Pinpoint the cell where the given text exists, returning its (x, y) midpoint coordinate. 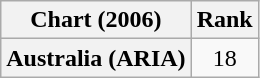
Australia (ARIA) (96, 58)
18 (224, 58)
Rank (224, 20)
Chart (2006) (96, 20)
